Detect which cell encompasses the target text, then output its (X, Y) center coordinate. 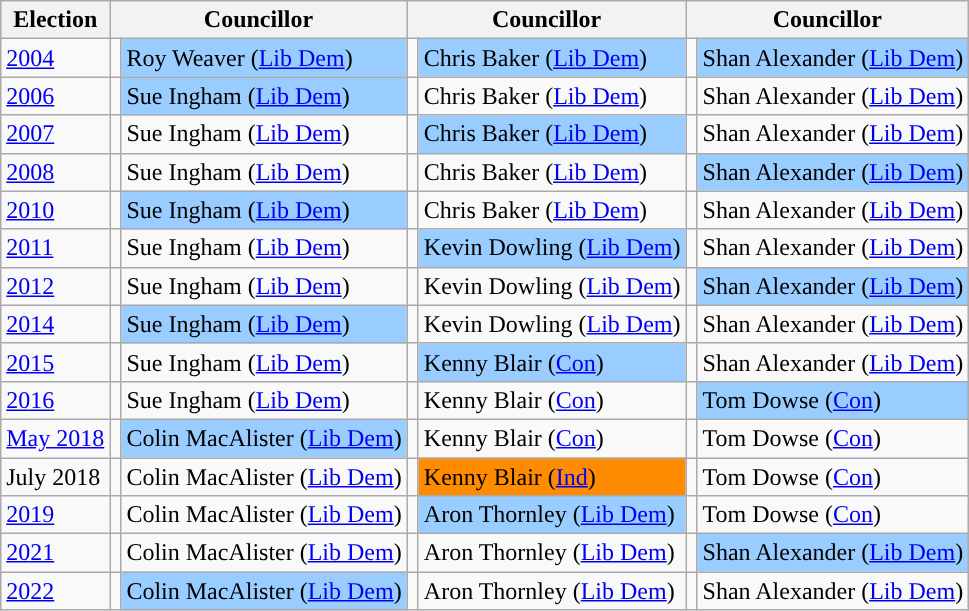
2006 (56, 96)
2015 (56, 362)
2011 (56, 248)
2022 (56, 591)
2019 (56, 515)
July 2018 (56, 477)
2007 (56, 134)
2021 (56, 553)
2010 (56, 210)
2008 (56, 172)
2004 (56, 58)
May 2018 (56, 438)
Election (56, 20)
Kenny Blair (Ind) (552, 477)
Roy Weaver (Lib Dem) (264, 58)
2016 (56, 400)
2012 (56, 286)
2014 (56, 324)
